Scan for the cell matching the given text and deliver its (x, y) coordinate at center. 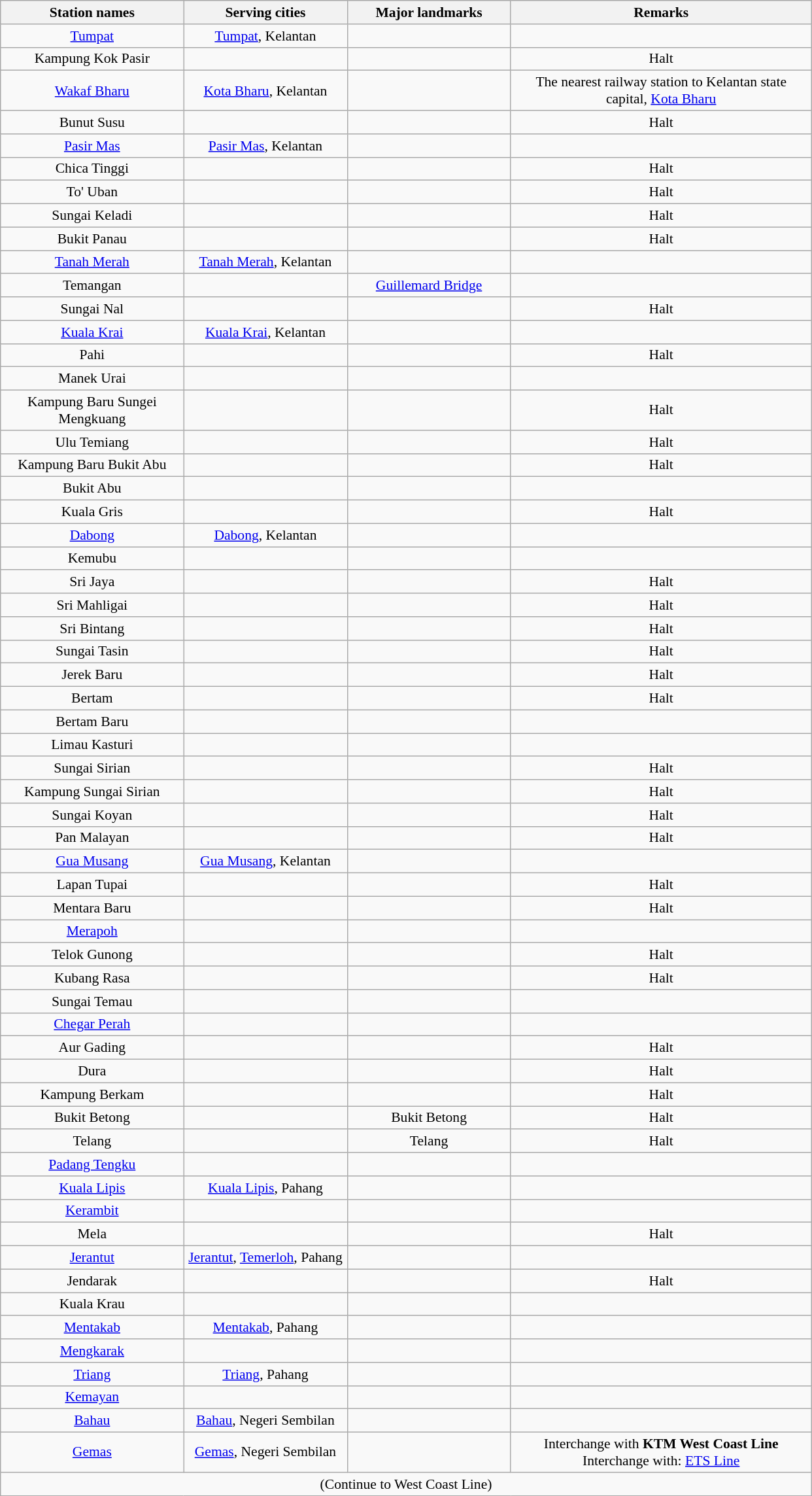
Limau Kasturi (92, 744)
Bukit Abu (92, 489)
Dura (92, 1071)
Kuala Krai, Kelantan (265, 332)
Kubang Rasa (92, 978)
Sri Bintang (92, 628)
Sri Mahligai (92, 605)
Sri Jaya (92, 582)
Tumpat (92, 35)
Gemas, Negeri Sembilan (265, 1452)
Kampung Berkam (92, 1094)
Wakaf Bharu (92, 90)
Major landmarks (429, 12)
Gua Musang (92, 861)
Kampung Sungai Sirian (92, 791)
Sungai Keladi (92, 215)
To' Uban (92, 192)
Gemas (92, 1452)
Interchange with KTM West Coast LineInterchange with: ETS Line (661, 1452)
Jendarak (92, 1281)
Kampung Kok Pasir (92, 59)
Ulu Temiang (92, 442)
Sungai Tasin (92, 652)
Pasir Mas (92, 145)
Tumpat, Kelantan (265, 35)
Kuala Lipis, Pahang (265, 1187)
Telok Gunong (92, 954)
Triang, Pahang (265, 1374)
Jerek Baru (92, 675)
Chegar Perah (92, 1024)
Station names (92, 12)
Kerambit (92, 1211)
Kuala Krai (92, 332)
Mentakab, Pahang (265, 1327)
Chica Tinggi (92, 169)
Sungai Sirian (92, 768)
Dabong (92, 535)
Pahi (92, 355)
(Continue to West Coast Line) (406, 1484)
Padang Tengku (92, 1164)
Sungai Temau (92, 1001)
Kampung Baru Bukit Abu (92, 465)
Bahau, Negeri Sembilan (265, 1421)
Kuala Gris (92, 512)
Tanah Merah, Kelantan (265, 262)
Aur Gading (92, 1048)
Kuala Krau (92, 1304)
Dabong, Kelantan (265, 535)
Bahau (92, 1421)
Tanah Merah (92, 262)
Bukit Panau (92, 239)
Mentakab (92, 1327)
Bertam (92, 698)
Remarks (661, 12)
Merapoh (92, 931)
Mentara Baru (92, 908)
Manek Urai (92, 379)
Serving cities (265, 12)
Lapan Tupai (92, 884)
Guillemard Bridge (429, 285)
Bunut Susu (92, 122)
The nearest railway station to Kelantan state capital, Kota Bharu (661, 90)
Gua Musang, Kelantan (265, 861)
Kemayan (92, 1397)
Kampung Baru Sungei Mengkuang (92, 409)
Bertam Baru (92, 722)
Triang (92, 1374)
Mengkarak (92, 1351)
Sungai Nal (92, 309)
Mela (92, 1234)
Temangan (92, 285)
Kuala Lipis (92, 1187)
Kemubu (92, 559)
Pasir Mas, Kelantan (265, 145)
Sungai Koyan (92, 814)
Jerantut, Temerloh, Pahang (265, 1257)
Pan Malayan (92, 838)
Jerantut (92, 1257)
Kota Bharu, Kelantan (265, 90)
